Search for the cell housing the specified text and yield its (X, Y) center coordinate. 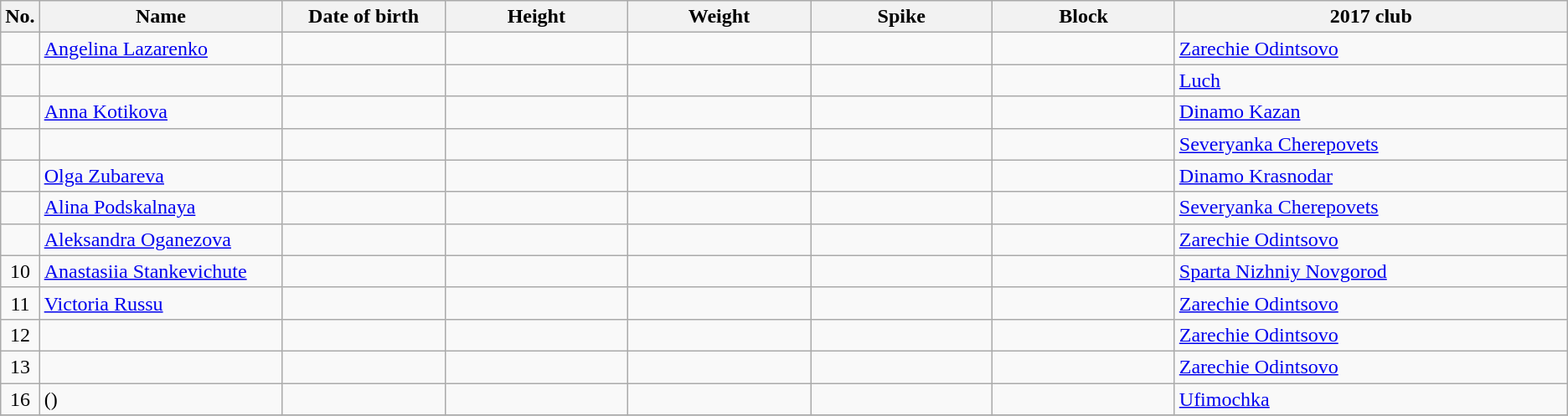
Victoria Russu (161, 303)
10 (20, 271)
No. (20, 17)
Angelina Lazarenko (161, 49)
Dinamo Kazan (1370, 112)
Sparta Nizhniy Novgorod (1370, 271)
Alina Podskalnaya (161, 208)
Luch (1370, 80)
16 (20, 399)
Block (1084, 17)
Anna Kotikova (161, 112)
Height (536, 17)
13 (20, 367)
Dinamo Krasnodar (1370, 176)
Olga Zubareva (161, 176)
Spike (901, 17)
Ufimochka (1370, 399)
Anastasiia Stankevichute (161, 271)
11 (20, 303)
12 (20, 335)
Date of birth (364, 17)
Weight (719, 17)
Name (161, 17)
() (161, 399)
Aleksandra Oganezova (161, 239)
2017 club (1370, 17)
